Find where the given text appears and provide that cell's center as (x, y) coordinate. 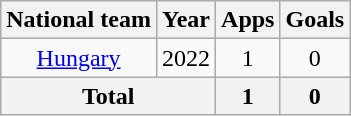
Year (186, 20)
Apps (248, 20)
Total (108, 96)
2022 (186, 58)
Hungary (79, 58)
National team (79, 20)
Goals (315, 20)
